Find where the given text appears and provide that cell's center as (x, y) coordinate. 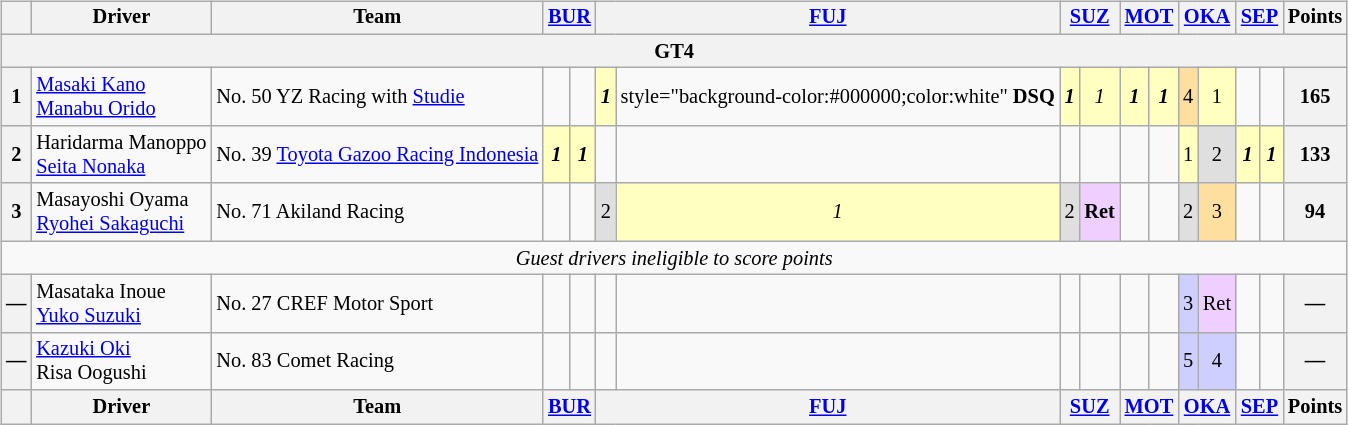
Masaki Kano Manabu Orido (121, 97)
94 (1315, 212)
Masayoshi Oyama Ryohei Sakaguchi (121, 212)
style="background-color:#000000;color:white" DSQ (838, 97)
No. 27 CREF Motor Sport (377, 304)
GT4 (674, 51)
Haridarma Manoppo Seita Nonaka (121, 155)
No. 39 Toyota Gazoo Racing Indonesia (377, 155)
No. 50 YZ Racing with Studie (377, 97)
165 (1315, 97)
5 (1188, 361)
Guest drivers ineligible to score points (674, 258)
No. 83 Comet Racing (377, 361)
Masataka Inoue Yuko Suzuki (121, 304)
No. 71 Akiland Racing (377, 212)
Kazuki Oki Risa Oogushi (121, 361)
133 (1315, 155)
